Extract the [X, Y] coordinate from the center of the cell holding the provided text.  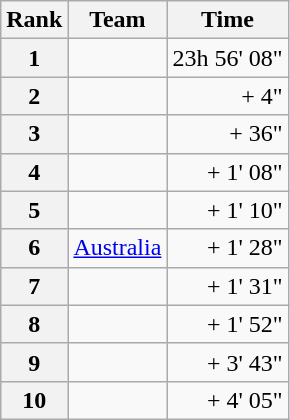
5 [34, 210]
7 [34, 286]
10 [34, 400]
2 [34, 96]
8 [34, 324]
Rank [34, 20]
Time [228, 20]
6 [34, 248]
9 [34, 362]
+ 1' 52" [228, 324]
23h 56' 08" [228, 58]
+ 1' 08" [228, 172]
3 [34, 134]
Team [118, 20]
4 [34, 172]
+ 3' 43" [228, 362]
+ 4' 05" [228, 400]
1 [34, 58]
+ 4" [228, 96]
+ 1' 10" [228, 210]
+ 1' 31" [228, 286]
Australia [118, 248]
+ 1' 28" [228, 248]
+ 36" [228, 134]
